Capture the cell that displays the provided text and extract its [x, y] central coordinate. 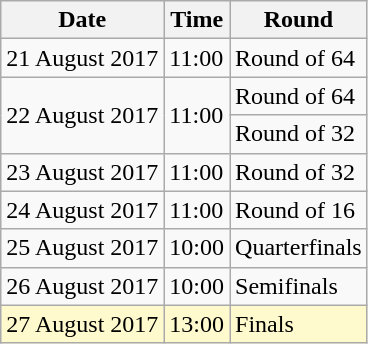
Time [197, 20]
22 August 2017 [82, 115]
Finals [299, 324]
24 August 2017 [82, 210]
26 August 2017 [82, 286]
Quarterfinals [299, 248]
Date [82, 20]
21 August 2017 [82, 58]
25 August 2017 [82, 248]
Semifinals [299, 286]
Round of 16 [299, 210]
13:00 [197, 324]
Round [299, 20]
27 August 2017 [82, 324]
23 August 2017 [82, 172]
